From the cell containing the given text, extract its center point as [x, y] coordinate. 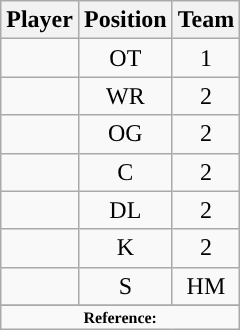
Position [125, 20]
HM [206, 286]
DL [125, 210]
1 [206, 58]
S [125, 286]
K [125, 248]
Player [40, 20]
OG [125, 134]
C [125, 172]
Team [206, 20]
WR [125, 96]
Reference: [120, 317]
OT [125, 58]
